Return the [x, y] coordinate for the center point of the cell that contains the specified text.  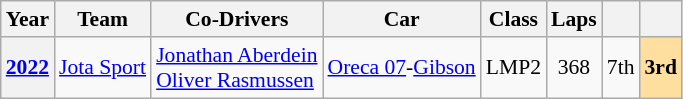
Oreca 07-Gibson [402, 68]
368 [574, 68]
Jonathan Aberdein Oliver Rasmussen [236, 68]
Class [514, 19]
LMP2 [514, 68]
Laps [574, 19]
Jota Sport [102, 68]
Team [102, 19]
Car [402, 19]
Co-Drivers [236, 19]
2022 [28, 68]
3rd [660, 68]
7th [621, 68]
Year [28, 19]
